For the text-containing cell, return its midpoint in (X, Y) coordinate format. 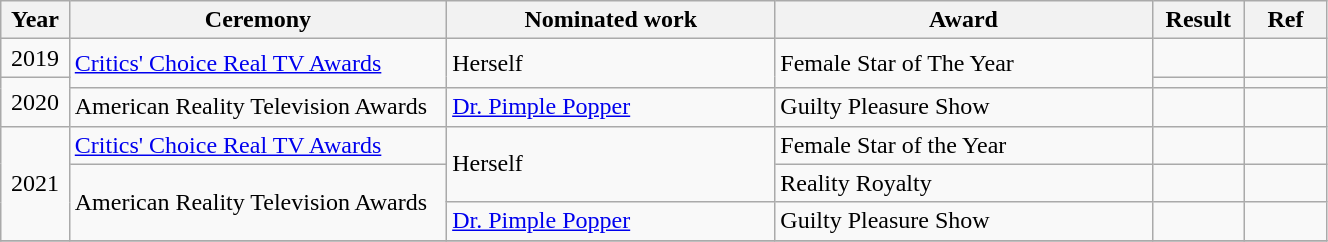
Ceremony (258, 20)
Result (1198, 20)
Year (36, 20)
Ref (1285, 20)
Female Star of The Year (964, 64)
Female Star of the Year (964, 145)
2019 (36, 58)
Reality Royalty (964, 183)
Award (964, 20)
2021 (36, 183)
2020 (36, 102)
Nominated work (611, 20)
